Find where the given text appears and provide that cell's center as (X, Y) coordinate. 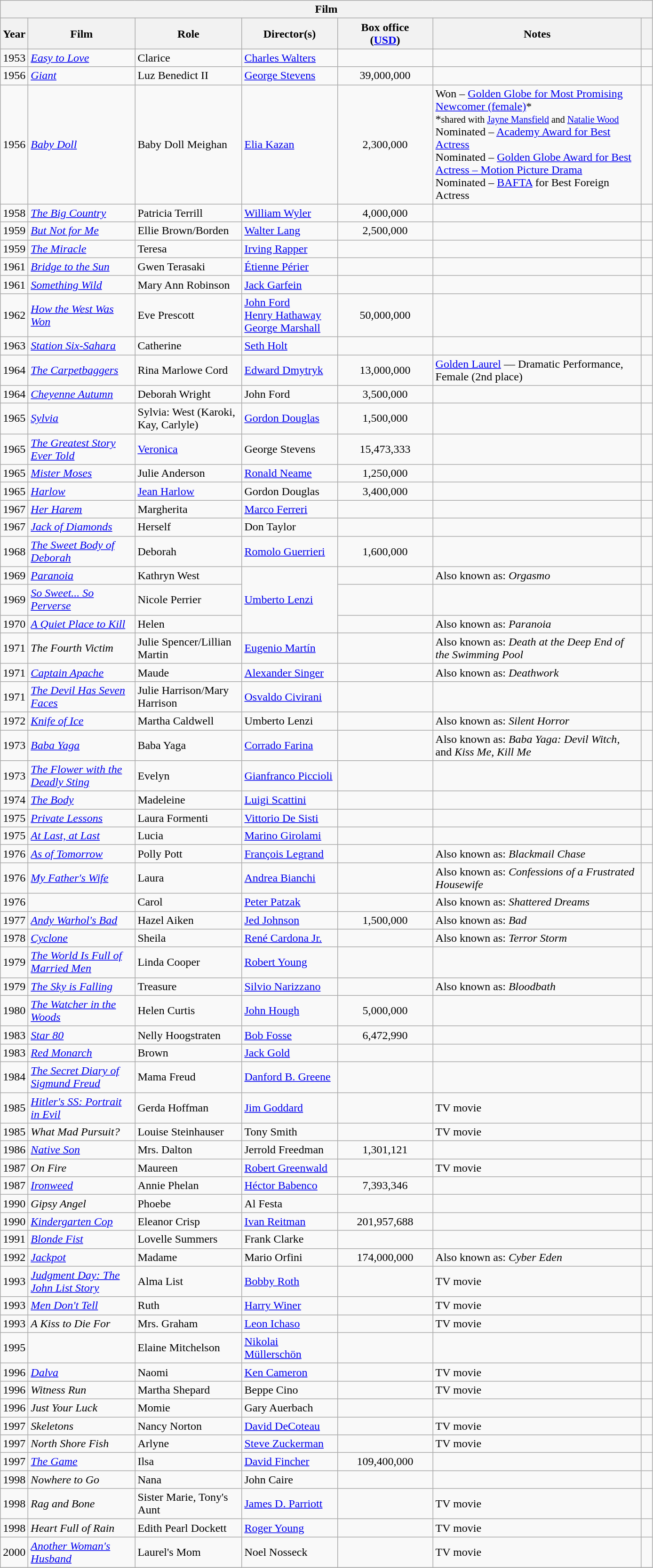
15,473,333 (385, 449)
Nelly Hoogstraten (188, 1035)
Carol (188, 902)
Gipsy Angel (82, 1204)
Hazel Aiken (188, 920)
Danford B. Greene (290, 1077)
Maureen (188, 1168)
Evelyn (188, 776)
Ivan Reitman (290, 1221)
Something Wild (82, 284)
Gerda Hoffman (188, 1108)
Sheila (188, 938)
Linda Cooper (188, 962)
Kindergarten Cop (82, 1221)
Leon Ichaso (290, 1324)
Frank Clarke (290, 1239)
Hitler's SS: Portrait in Evil (82, 1108)
1995 (14, 1347)
Osvaldo Civirani (290, 697)
Director(s) (290, 34)
Treasure (188, 986)
Also known as: Shattered Dreams (537, 902)
Also known as: Paranoia (537, 624)
Cyclone (82, 938)
Momie (188, 1408)
Paranoia (82, 575)
Catherine (188, 346)
1958 (14, 213)
Julie Harrison/Mary Harrison (188, 697)
Al Festa (290, 1204)
Eve Prescott (188, 315)
Another Woman's Husband (82, 1552)
The Watcher in the Woods (82, 1011)
Station Six-Sahara (82, 346)
Nikolai Müllerschön (290, 1347)
Andrea Bianchi (290, 878)
Walter Lang (290, 231)
How the West Was Won (82, 315)
James D. Parriott (290, 1504)
Helen (188, 624)
1980 (14, 1011)
Mrs. Dalton (188, 1150)
1986 (14, 1150)
So Sweet... So Perverse (82, 600)
Knife of Ice (82, 721)
Andy Warhol's Bad (82, 920)
Martha Shepard (188, 1390)
David DeCoteau (290, 1426)
1972 (14, 721)
Golden Laurel — Dramatic Performance, Female (2nd place) (537, 370)
Red Monarch (82, 1053)
Annie Phelan (188, 1186)
Noel Nosseck (290, 1552)
Silvio Narizzano (290, 986)
Herself (188, 527)
Lovelle Summers (188, 1239)
François Legrand (290, 854)
Elia Kazan (290, 144)
Corrado Farina (290, 745)
David Fincher (290, 1462)
Eugenio Martín (290, 648)
Arlyne (188, 1444)
1984 (14, 1077)
Luigi Scattini (290, 800)
Jack of Diamonds (82, 527)
Mama Freud (188, 1077)
7,393,346 (385, 1186)
The Greatest Story Ever Told (82, 449)
John FordHenry HathawayGeorge Marshall (290, 315)
Witness Run (82, 1390)
6,472,990 (385, 1035)
Native Son (82, 1150)
2000 (14, 1552)
Also known as: Bad (537, 920)
Also known as: Orgasmo (537, 575)
Gwen Terasaki (188, 267)
The World Is Full of Married Men (82, 962)
Edith Pearl Dockett (188, 1528)
Also known as: Silent Horror (537, 721)
Marco Ferreri (290, 509)
Rina Marlowe Cord (188, 370)
Also known as: Death at the Deep End of the Swimming Pool (537, 648)
John Caire (290, 1480)
Also known as: Blackmail Chase (537, 854)
Eleanor Crisp (188, 1221)
Private Lessons (82, 818)
On Fire (82, 1168)
A Quiet Place to Kill (82, 624)
Marino Girolami (290, 836)
Laura Formenti (188, 818)
René Cardona Jr. (290, 938)
Bobby Roth (290, 1282)
109,400,000 (385, 1462)
Deborah Wright (188, 394)
Jackpot (82, 1257)
The Flower with the Deadly Sting (82, 776)
Sylvia (82, 418)
Tony Smith (290, 1132)
The Devil Has Seven Faces (82, 697)
Beppe Cino (290, 1390)
Edward Dmytryk (290, 370)
Alma List (188, 1282)
Maude (188, 672)
Role (188, 34)
Brown (188, 1053)
Robert Greenwald (290, 1168)
4,000,000 (385, 213)
Also known as: Deathwork (537, 672)
Peter Patzak (290, 902)
The Body (82, 800)
1970 (14, 624)
1953 (14, 58)
Bridge to the Sun (82, 267)
Don Taylor (290, 527)
1992 (14, 1257)
Rag and Bone (82, 1504)
Luz Benedict II (188, 76)
Kathryn West (188, 575)
As of Tomorrow (82, 854)
Box office(USD) (385, 34)
Polly Pott (188, 854)
What Mad Pursuit? (82, 1132)
3,500,000 (385, 394)
Veronica (188, 449)
Year (14, 34)
1974 (14, 800)
My Father's Wife (82, 878)
201,957,688 (385, 1221)
Jim Goddard (290, 1108)
39,000,000 (385, 76)
Gianfranco Piccioli (290, 776)
A Kiss to Die For (82, 1324)
Héctor Babenco (290, 1186)
Notes (537, 34)
Gary Auerbach (290, 1408)
3,400,000 (385, 491)
Her Harem (82, 509)
Bob Fosse (290, 1035)
Blonde Fist (82, 1239)
Mrs. Graham (188, 1324)
Just Your Luck (82, 1408)
Patricia Terrill (188, 213)
Harlow (82, 491)
Nicole Perrier (188, 600)
North Shore Fish (82, 1444)
Giant (82, 76)
Jack Gold (290, 1053)
Robert Young (290, 962)
1978 (14, 938)
The Big Country (82, 213)
1962 (14, 315)
13,000,000 (385, 370)
Alexander Singer (290, 672)
Lucia (188, 836)
5,000,000 (385, 1011)
Also known as: Terror Storm (537, 938)
The Sky is Falling (82, 986)
Étienne Périer (290, 267)
Vittorio De Sisti (290, 818)
The Game (82, 1462)
Louise Steinhauser (188, 1132)
John Ford (290, 394)
John Hough (290, 1011)
Also known as: Cyber Eden (537, 1257)
Julie Spencer/Lillian Martin (188, 648)
Mario Orfini (290, 1257)
The Sweet Body of Deborah (82, 551)
Ronald Neame (290, 473)
Laurel's Mom (188, 1552)
50,000,000 (385, 315)
Nowhere to Go (82, 1480)
Mister Moses (82, 473)
1991 (14, 1239)
Dalva (82, 1372)
1963 (14, 346)
Judgment Day: The John List Story (82, 1282)
Sister Marie, Tony's Aunt (188, 1504)
Heart Full of Rain (82, 1528)
1,301,121 (385, 1150)
174,000,000 (385, 1257)
The Fourth Victim (82, 648)
Elaine Mitchelson (188, 1347)
Also known as: Bloodbath (537, 986)
1,600,000 (385, 551)
The Carpetbaggers (82, 370)
Naomi (188, 1372)
2,500,000 (385, 231)
Charles Walters (290, 58)
Margherita (188, 509)
Star 80 (82, 1035)
Cheyenne Autumn (82, 394)
Steve Zuckerman (290, 1444)
Ruth (188, 1306)
Roger Young (290, 1528)
Helen Curtis (188, 1011)
2,300,000 (385, 144)
1968 (14, 551)
Teresa (188, 249)
Jerrold Freedman (290, 1150)
1,250,000 (385, 473)
Mary Ann Robinson (188, 284)
Sylvia: West (Karoki, Kay, Carlyle) (188, 418)
Nancy Norton (188, 1426)
Ellie Brown/Borden (188, 231)
Ken Cameron (290, 1372)
Ilsa (188, 1462)
Baby Doll (82, 144)
Jack Garfein (290, 284)
1977 (14, 920)
Also known as: Baba Yaga: Devil Witch, and Kiss Me, Kill Me (537, 745)
Seth Holt (290, 346)
Captain Apache (82, 672)
Easy to Love (82, 58)
Deborah (188, 551)
Baby Doll Meighan (188, 144)
Madeleine (188, 800)
Jean Harlow (188, 491)
Clarice (188, 58)
Nana (188, 1480)
Also known as: Confessions of a Frustrated Housewife (537, 878)
Madame (188, 1257)
Harry Winer (290, 1306)
Ironweed (82, 1186)
Martha Caldwell (188, 721)
The Secret Diary of Sigmund Freud (82, 1077)
Jed Johnson (290, 920)
Irving Rapper (290, 249)
Skeletons (82, 1426)
Julie Anderson (188, 473)
Men Don't Tell (82, 1306)
William Wyler (290, 213)
Phoebe (188, 1204)
The Miracle (82, 249)
At Last, at Last (82, 836)
But Not for Me (82, 231)
Laura (188, 878)
Romolo Guerrieri (290, 551)
